Capture the cell that displays the provided text and extract its [X, Y] central coordinate. 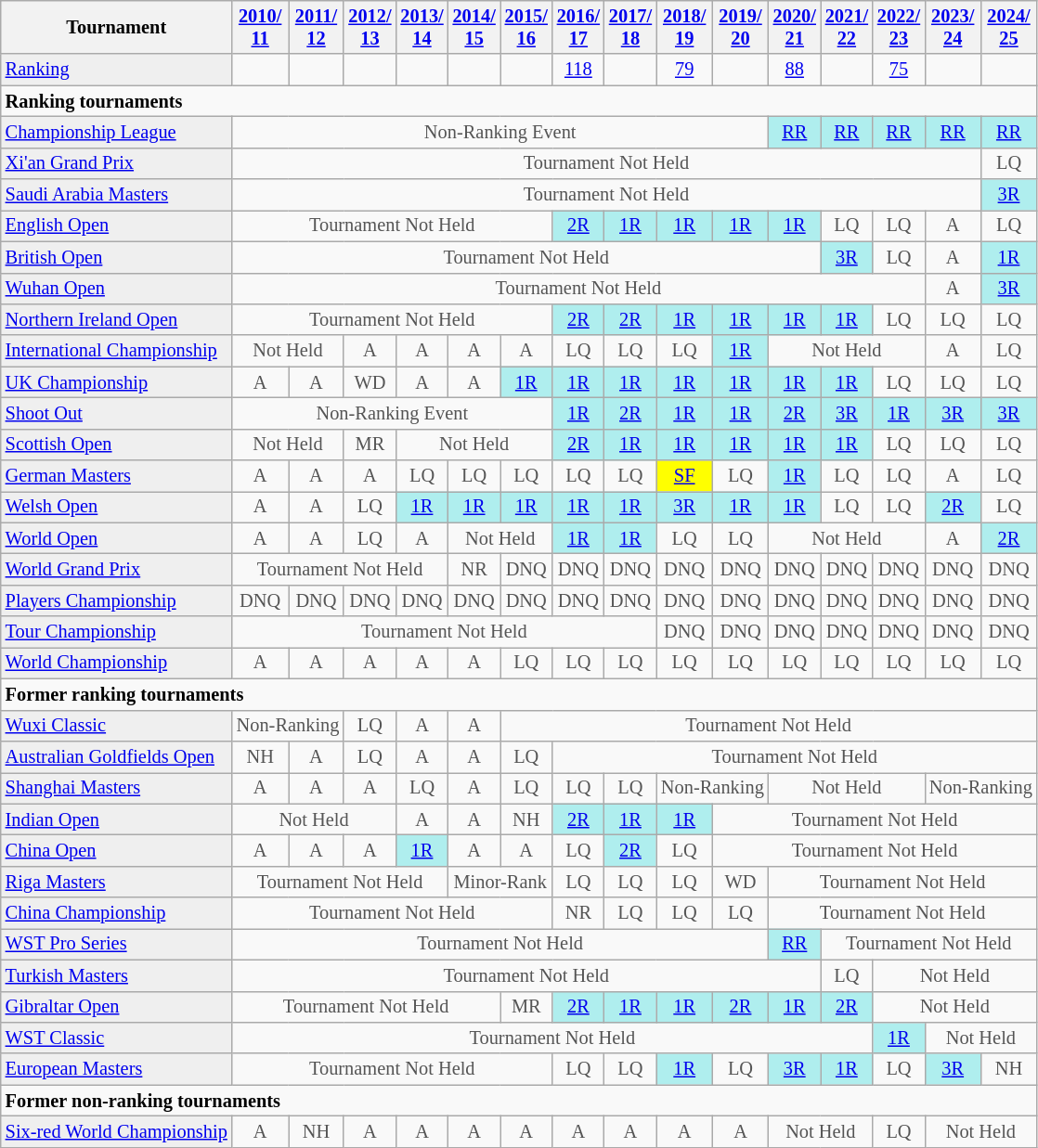
Gibraltar Open [117, 1007]
Northern Ireland Open [117, 319]
Saudi Arabia Masters [117, 195]
Minor-Rank [500, 882]
75 [899, 70]
2019/20 [740, 27]
Indian Open [117, 819]
German Masters [117, 476]
2018/19 [684, 27]
Riga Masters [117, 882]
Ranking [117, 70]
88 [795, 70]
China Championship [117, 913]
UK Championship [117, 382]
Wuhan Open [117, 289]
World Championship [117, 663]
World Grand Prix [117, 569]
Players Championship [117, 600]
Shoot Out [117, 413]
British Open [117, 257]
Former ranking tournaments [519, 694]
Former non-ranking tournaments [519, 1101]
2010/11 [260, 27]
2012/13 [370, 27]
Turkish Masters [117, 975]
2024/25 [1008, 27]
2021/22 [847, 27]
Australian Goldfields Open [117, 756]
European Masters [117, 1069]
Xi'an Grand Prix [117, 163]
Tour Championship [117, 632]
Championship League [117, 132]
Welsh Open [117, 507]
WST Pro Series [117, 944]
2014/15 [474, 27]
English Open [117, 226]
2016/17 [578, 27]
2023/24 [953, 27]
2022/23 [899, 27]
118 [578, 70]
2013/14 [422, 27]
SF [684, 476]
2020/21 [795, 27]
Wuxi Classic [117, 726]
Tournament [117, 27]
79 [684, 70]
2011/12 [317, 27]
Shanghai Masters [117, 788]
China Open [117, 850]
Six-red World Championship [117, 1131]
WST Classic [117, 1038]
International Championship [117, 351]
World Open [117, 538]
2015/16 [526, 27]
Ranking tournaments [519, 101]
2017/18 [630, 27]
Scottish Open [117, 445]
